Identify which cell holds the provided text, then report its [X, Y] central coordinate. 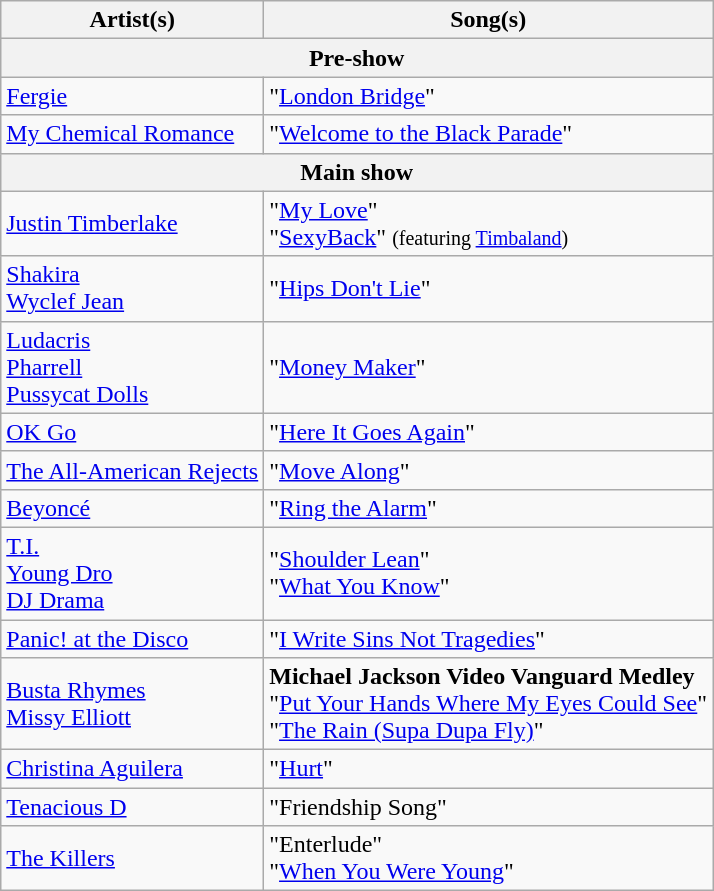
Pre-show [357, 58]
Fergie [132, 96]
"Ring the Alarm" [488, 508]
Song(s) [488, 20]
Christina Aguilera [132, 769]
Main show [357, 172]
"Shoulder Lean" "What You Know" [488, 573]
"Welcome to the Black Parade" [488, 134]
"My Love" "SexyBack" (featuring Timbaland) [488, 224]
"Hurt" [488, 769]
"Here It Goes Again" [488, 432]
Shakira Wyclef Jean [132, 288]
"Enterlude" "When You Were Young" [488, 858]
"Friendship Song" [488, 807]
Justin Timberlake [132, 224]
The All-American Rejects [132, 470]
"London Bridge" [488, 96]
My Chemical Romance [132, 134]
Michael Jackson Video Vanguard Medley "Put Your Hands Where My Eyes Could See" "The Rain (Supa Dupa Fly)" [488, 704]
OK Go [132, 432]
"Money Maker" [488, 367]
The Killers [132, 858]
Busta Rhymes Missy Elliott [132, 704]
T.I. Young Dro DJ Drama [132, 573]
Panic! at the Disco [132, 639]
Beyoncé [132, 508]
Tenacious D [132, 807]
"Hips Don't Lie" [488, 288]
"I Write Sins Not Tragedies" [488, 639]
Ludacris Pharrell Pussycat Dolls [132, 367]
"Move Along" [488, 470]
Artist(s) [132, 20]
